Provide the (x, y) coordinate of the cell's center where the given text is located.  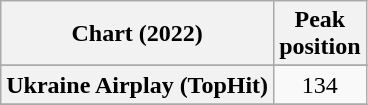
134 (320, 85)
Peakposition (320, 34)
Chart (2022) (138, 34)
Ukraine Airplay (TopHit) (138, 85)
